Identify which cell holds the provided text, then report its (x, y) central coordinate. 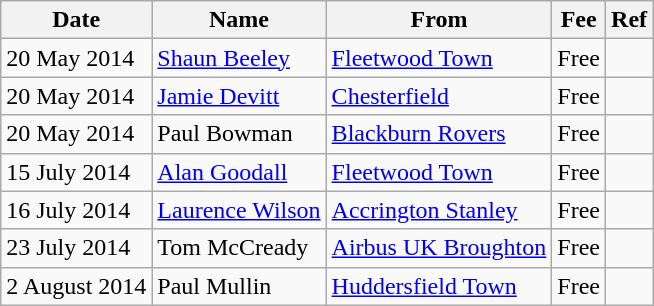
Alan Goodall (239, 172)
From (439, 20)
Airbus UK Broughton (439, 248)
Chesterfield (439, 96)
Huddersfield Town (439, 286)
Date (76, 20)
Ref (630, 20)
2 August 2014 (76, 286)
Blackburn Rovers (439, 134)
16 July 2014 (76, 210)
Fee (579, 20)
15 July 2014 (76, 172)
Paul Mullin (239, 286)
Tom McCready (239, 248)
23 July 2014 (76, 248)
Paul Bowman (239, 134)
Name (239, 20)
Accrington Stanley (439, 210)
Shaun Beeley (239, 58)
Laurence Wilson (239, 210)
Jamie Devitt (239, 96)
